Output the (x, y) coordinate of the center of the cell containing the given text.  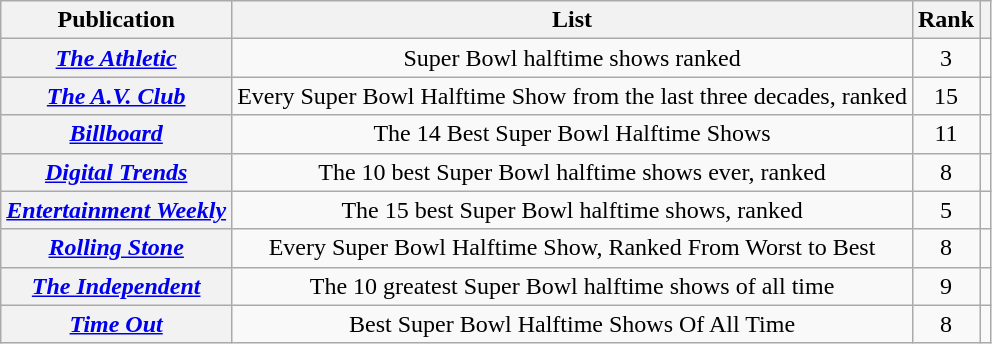
List (572, 20)
Every Super Bowl Halftime Show from the last three decades, ranked (572, 96)
11 (946, 134)
3 (946, 58)
15 (946, 96)
Time Out (116, 324)
5 (946, 210)
Best Super Bowl Halftime Shows Of All Time (572, 324)
The Athletic (116, 58)
Rank (946, 20)
Rolling Stone (116, 248)
The 15 best Super Bowl halftime shows, ranked (572, 210)
Digital Trends (116, 172)
The 14 Best Super Bowl Halftime Shows (572, 134)
Entertainment Weekly (116, 210)
The 10 greatest Super Bowl halftime shows of all time (572, 286)
Publication (116, 20)
The A.V. Club (116, 96)
The Independent (116, 286)
Every Super Bowl Halftime Show, Ranked From Worst to Best (572, 248)
Super Bowl halftime shows ranked (572, 58)
9 (946, 286)
Billboard (116, 134)
The 10 best Super Bowl halftime shows ever, ranked (572, 172)
